Pinpoint the cell where the given text exists, returning its [x, y] midpoint coordinate. 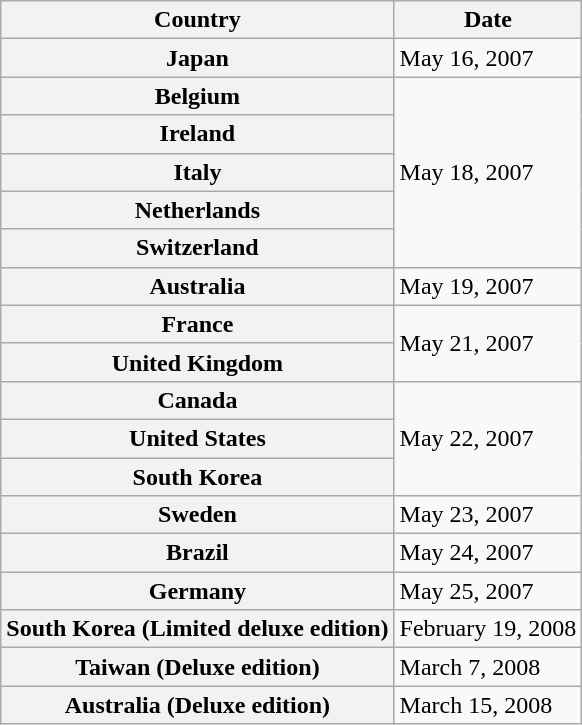
May 24, 2007 [488, 553]
Italy [198, 172]
May 18, 2007 [488, 172]
May 19, 2007 [488, 286]
Brazil [198, 553]
Switzerland [198, 248]
May 23, 2007 [488, 515]
Date [488, 20]
Germany [198, 591]
May 22, 2007 [488, 438]
May 25, 2007 [488, 591]
March 7, 2008 [488, 667]
Netherlands [198, 210]
March 15, 2008 [488, 705]
South Korea (Limited deluxe edition) [198, 629]
February 19, 2008 [488, 629]
May 21, 2007 [488, 343]
Belgium [198, 96]
Country [198, 20]
Taiwan (Deluxe edition) [198, 667]
France [198, 324]
South Korea [198, 477]
United Kingdom [198, 362]
Japan [198, 58]
Sweden [198, 515]
United States [198, 438]
May 16, 2007 [488, 58]
Australia [198, 286]
Ireland [198, 134]
Australia (Deluxe edition) [198, 705]
Canada [198, 400]
